Provide the [X, Y] coordinate of the cell's center where the given text is located.  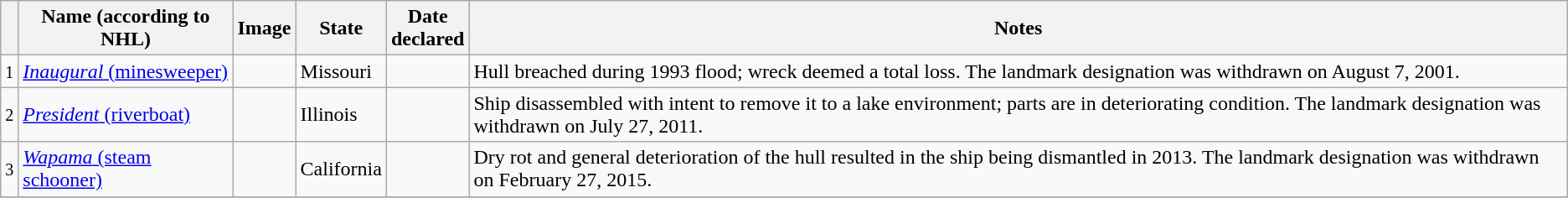
Illinois [341, 114]
2 [10, 114]
1 [10, 71]
California [341, 169]
Notes [1019, 29]
Wapama (steam schooner) [126, 169]
Hull breached during 1993 flood; wreck deemed a total loss. The landmark designation was withdrawn on August 7, 2001. [1019, 71]
State [341, 29]
Missouri [341, 71]
3 [10, 169]
President (riverboat) [126, 114]
Name (according to NHL) [126, 29]
Image [265, 29]
Inaugural (minesweeper) [126, 71]
Datedeclared [427, 29]
